Scan for the cell matching the given text and deliver its [x, y] coordinate at center. 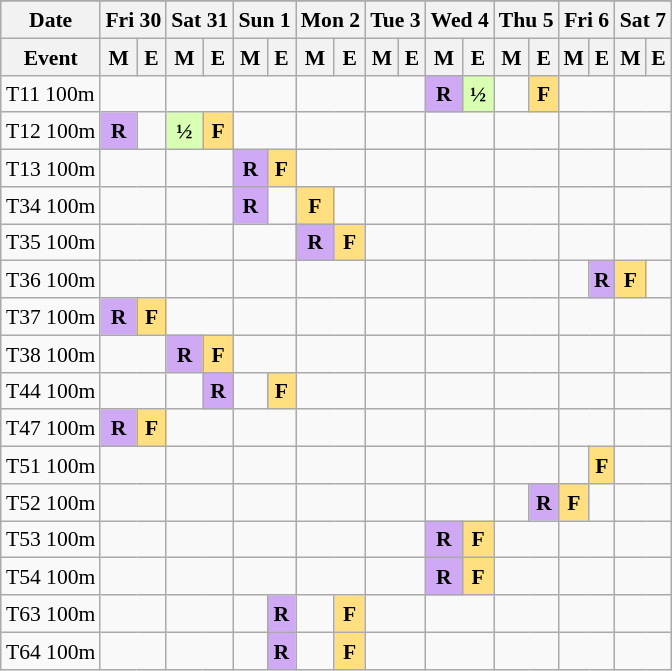
T37 100m [50, 316]
Sat 31 [200, 20]
Event [50, 56]
Fri 30 [133, 20]
T34 100m [50, 204]
T11 100m [50, 94]
T64 100m [50, 650]
Tue 3 [395, 20]
T13 100m [50, 168]
T63 100m [50, 614]
T35 100m [50, 242]
Wed 4 [460, 20]
T53 100m [50, 538]
Date [50, 20]
T12 100m [50, 130]
Mon 2 [330, 20]
T47 100m [50, 428]
Thu 5 [526, 20]
Sun 1 [264, 20]
T52 100m [50, 502]
T54 100m [50, 576]
T38 100m [50, 354]
Fri 6 [587, 20]
Sat 7 [643, 20]
T51 100m [50, 464]
T44 100m [50, 390]
T36 100m [50, 280]
